Determine the [x, y] coordinate at the center of the cell enclosing the given text.  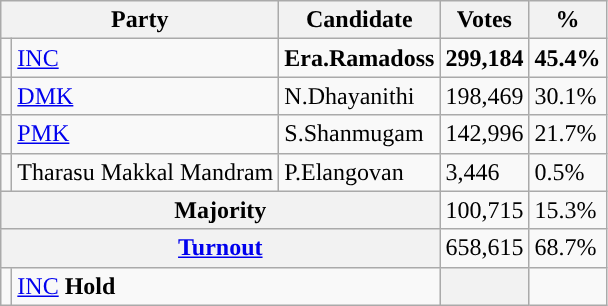
INC Hold [226, 286]
30.1% [568, 96]
299,184 [484, 58]
% [568, 20]
Candidate [360, 20]
658,615 [484, 248]
Majority [220, 210]
S.Shanmugam [360, 134]
Tharasu Makkal Mandram [146, 172]
15.3% [568, 210]
0.5% [568, 172]
PMK [146, 134]
100,715 [484, 210]
198,469 [484, 96]
P.Elangovan [360, 172]
Era.Ramadoss [360, 58]
N.Dhayanithi [360, 96]
68.7% [568, 248]
3,446 [484, 172]
Votes [484, 20]
DMK [146, 96]
INC [146, 58]
Party [140, 20]
45.4% [568, 58]
21.7% [568, 134]
Turnout [220, 248]
142,996 [484, 134]
